Find where the given text appears and provide that cell's center as [X, Y] coordinate. 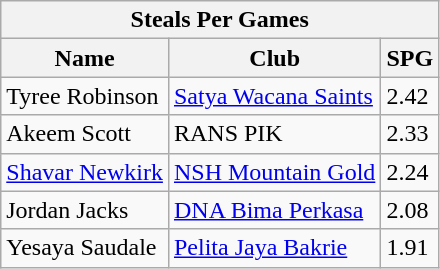
Club [274, 58]
SPG [410, 58]
2.08 [410, 210]
Name [85, 58]
DNA Bima Perkasa [274, 210]
1.91 [410, 248]
2.33 [410, 134]
Tyree Robinson [85, 96]
Akeem Scott [85, 134]
Pelita Jaya Bakrie [274, 248]
Shavar Newkirk [85, 172]
Yesaya Saudale [85, 248]
RANS PIK [274, 134]
Satya Wacana Saints [274, 96]
Steals Per Games [220, 20]
NSH Mountain Gold [274, 172]
2.24 [410, 172]
2.42 [410, 96]
Jordan Jacks [85, 210]
